Determine the (x, y) coordinate at the center of the cell enclosing the given text.  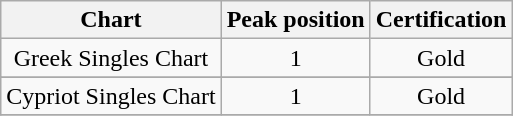
Peak position (296, 20)
Greek Singles Chart (111, 58)
Chart (111, 20)
Cypriot Singles Chart (111, 96)
Certification (441, 20)
